Output the (x, y) coordinate of the center of the cell containing the given text.  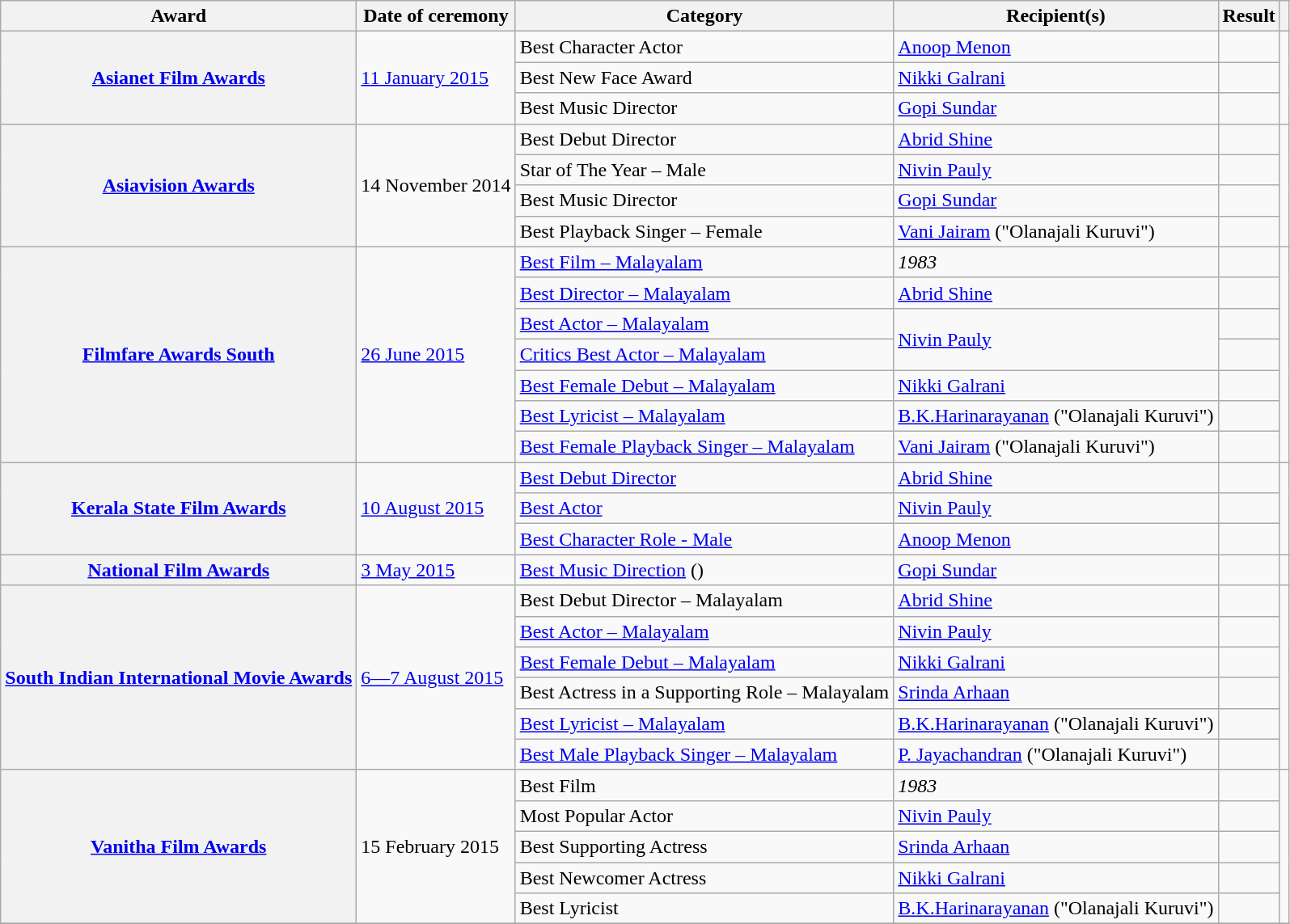
National Film Awards (179, 570)
P. Jayachandran ("Olanajali Kuruvi") (1056, 754)
Best Actress in a Supporting Role – Malayalam (704, 693)
14 November 2014 (436, 185)
Filmfare Awards South (179, 354)
Most Popular Actor (704, 816)
26 June 2015 (436, 354)
Best Lyricist (704, 909)
10 August 2015 (436, 508)
Critics Best Actor – Malayalam (704, 354)
Award (179, 16)
Best Male Playback Singer – Malayalam (704, 754)
Asianet Film Awards (179, 78)
15 February 2015 (436, 846)
Best Music Direction () (704, 570)
Asiavision Awards (179, 185)
Best Supporting Actress (704, 846)
Date of ceremony (436, 16)
Best Playback Singer – Female (704, 231)
6—7 August 2015 (436, 677)
Result (1249, 16)
Recipient(s) (1056, 16)
Kerala State Film Awards (179, 508)
Best Female Playback Singer – Malayalam (704, 447)
Star of The Year – Male (704, 170)
Best New Face Award (704, 78)
Best Newcomer Actress (704, 877)
Category (704, 16)
Best Director – Malayalam (704, 293)
Best Character Role - Male (704, 539)
Best Film – Malayalam (704, 262)
Best Character Actor (704, 47)
Vanitha Film Awards (179, 846)
Best Actor (704, 508)
3 May 2015 (436, 570)
South Indian International Movie Awards (179, 677)
11 January 2015 (436, 78)
Best Debut Director – Malayalam (704, 601)
Best Film (704, 785)
